Identify which cell holds the provided text, then report its (X, Y) central coordinate. 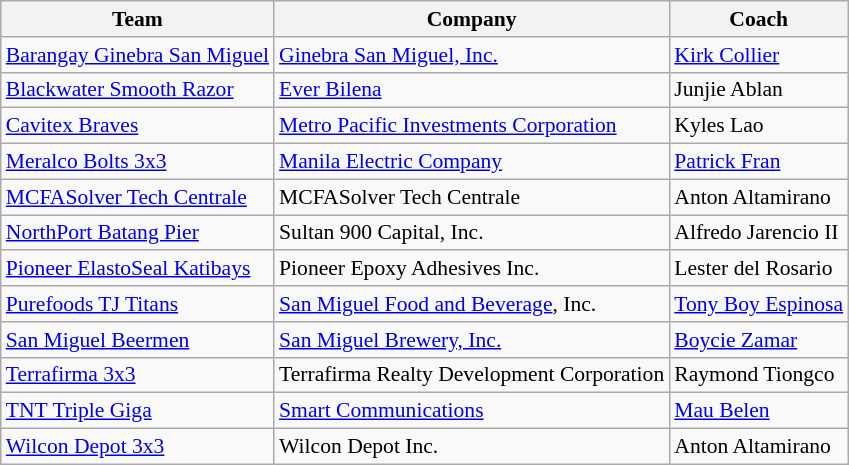
Purefoods TJ Titans (138, 304)
San Miguel Brewery, Inc. (472, 340)
NorthPort Batang Pier (138, 233)
Manila Electric Company (472, 162)
Barangay Ginebra San Miguel (138, 55)
Terrafirma 3x3 (138, 375)
Smart Communications (472, 411)
Junjie Ablan (758, 90)
Cavitex Braves (138, 126)
Blackwater Smooth Razor (138, 90)
Team (138, 19)
Coach (758, 19)
San Miguel Beermen (138, 340)
Mau Belen (758, 411)
Metro Pacific Investments Corporation (472, 126)
Tony Boy Espinosa (758, 304)
TNT Triple Giga (138, 411)
Meralco Bolts 3x3 (138, 162)
Company (472, 19)
Kirk Collier (758, 55)
San Miguel Food and Beverage, Inc. (472, 304)
Sultan 900 Capital, Inc. (472, 233)
Wilcon Depot 3x3 (138, 447)
Ever Bilena (472, 90)
Lester del Rosario (758, 269)
Pioneer Epoxy Adhesives Inc. (472, 269)
Boycie Zamar (758, 340)
Raymond Tiongco (758, 375)
Alfredo Jarencio II (758, 233)
Pioneer ElastoSeal Katibays (138, 269)
Ginebra San Miguel, Inc. (472, 55)
Wilcon Depot Inc. (472, 447)
Patrick Fran (758, 162)
Kyles Lao (758, 126)
Terrafirma Realty Development Corporation (472, 375)
